Return [x, y] of the center of cell containing provided text 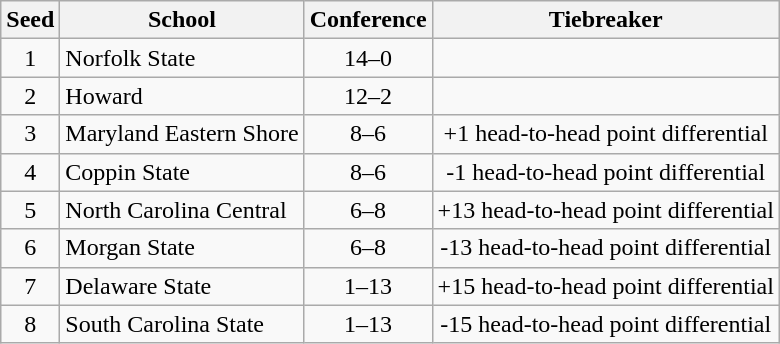
North Carolina Central [182, 210]
Coppin State [182, 172]
-1 head-to-head point differential [606, 172]
Delaware State [182, 286]
+15 head-to-head point differential [606, 286]
Maryland Eastern Shore [182, 134]
School [182, 20]
5 [30, 210]
Seed [30, 20]
1 [30, 58]
+13 head-to-head point differential [606, 210]
Norfolk State [182, 58]
-13 head-to-head point differential [606, 248]
Howard [182, 96]
8 [30, 324]
6 [30, 248]
3 [30, 134]
14–0 [368, 58]
4 [30, 172]
-15 head-to-head point differential [606, 324]
+1 head-to-head point differential [606, 134]
South Carolina State [182, 324]
12–2 [368, 96]
Conference [368, 20]
Morgan State [182, 248]
Tiebreaker [606, 20]
7 [30, 286]
2 [30, 96]
